Provide the [X, Y] coordinate of the cell's center where the given text is located.  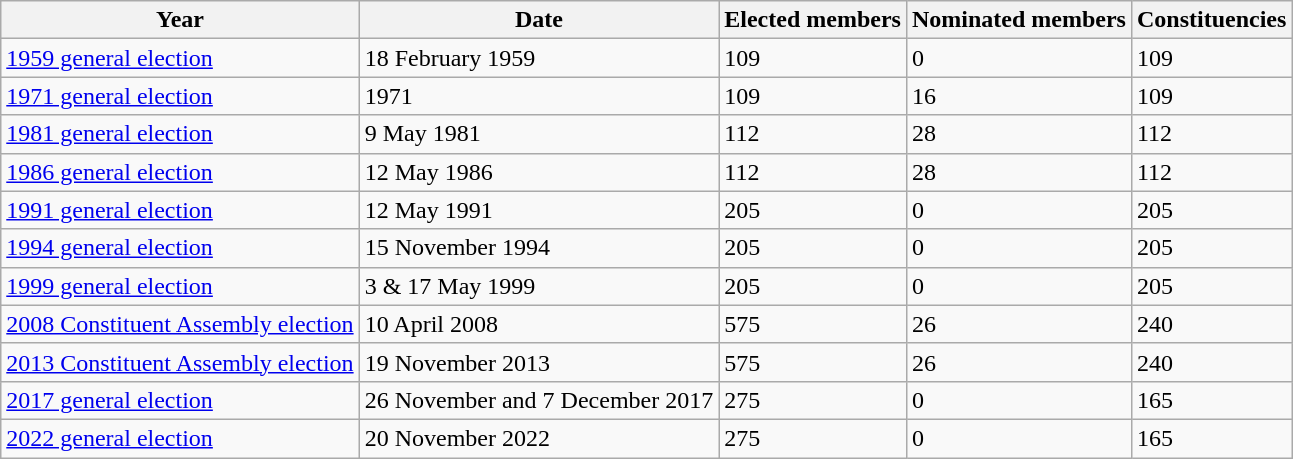
16 [1018, 96]
10 April 2008 [539, 324]
1971 general election [180, 96]
Year [180, 20]
2008 Constituent Assembly election [180, 324]
15 November 1994 [539, 248]
12 May 1986 [539, 172]
3 & 17 May 1999 [539, 286]
Elected members [813, 20]
2022 general election [180, 438]
Nominated members [1018, 20]
1971 [539, 96]
1991 general election [180, 210]
12 May 1991 [539, 210]
9 May 1981 [539, 134]
Date [539, 20]
26 November and 7 December 2017 [539, 400]
1959 general election [180, 58]
1999 general election [180, 286]
2013 Constituent Assembly election [180, 362]
2017 general election [180, 400]
19 November 2013 [539, 362]
1986 general election [180, 172]
1981 general election [180, 134]
18 February 1959 [539, 58]
20 November 2022 [539, 438]
1994 general election [180, 248]
Constituencies [1211, 20]
